Extract the (x, y) coordinate from the center of the cell holding the provided text.  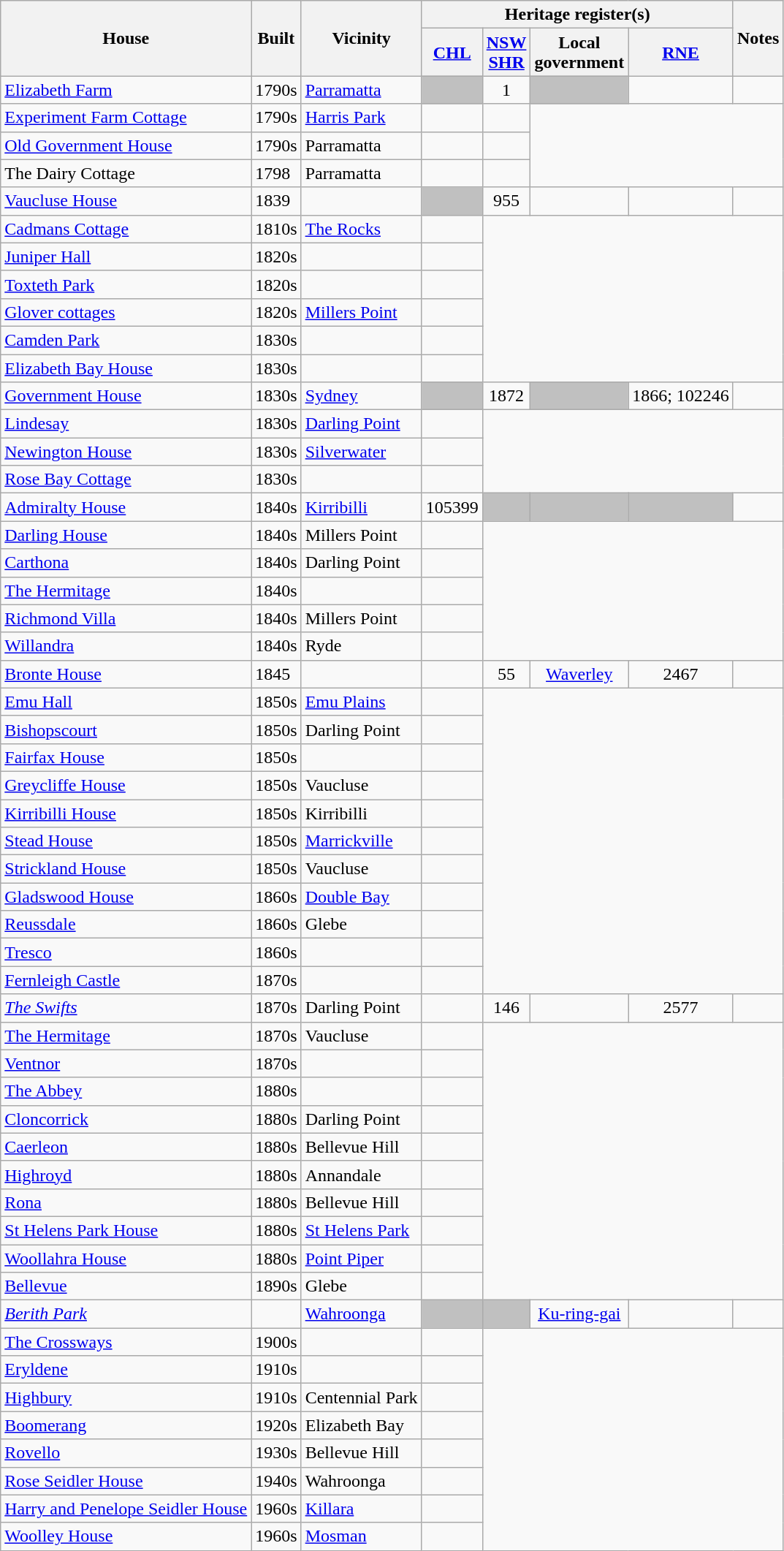
1872 (506, 396)
Cloncorrick (126, 1119)
Admiralty House (126, 507)
Fernleigh Castle (126, 980)
Mosman (361, 1536)
1866; 102246 (681, 396)
Cadmans Cottage (126, 229)
Eryldene (126, 1370)
Bishopscourt (126, 729)
Sydney (361, 396)
Harry and Penelope Seidler House (126, 1509)
CHL (452, 53)
1890s (276, 1286)
Rona (126, 1202)
1940s (276, 1481)
55 (506, 674)
St Helens Park House (126, 1230)
Camden Park (126, 340)
Built (276, 38)
Richmond Villa (126, 618)
1930s (276, 1453)
1839 (276, 201)
Juniper Hall (126, 257)
1900s (276, 1342)
Glover cottages (126, 312)
Annandale (361, 1175)
Tresco (126, 952)
Vicinity (361, 38)
Harris Park (361, 118)
1810s (276, 229)
Woolley House (126, 1536)
The Dairy Cottage (126, 173)
Emu Plains (361, 702)
Experiment Farm Cottage (126, 118)
Localgovernment (579, 53)
Highroyd (126, 1175)
1845 (276, 674)
Newington House (126, 452)
The Swifts (126, 1008)
Rose Seidler House (126, 1481)
Heritage register(s) (577, 15)
105399 (452, 507)
Elizabeth Bay House (126, 368)
Government House (126, 396)
Rose Bay Cottage (126, 479)
Killara (361, 1509)
Boomerang (126, 1425)
1920s (276, 1425)
NSWSHR (506, 53)
Stead House (126, 841)
Gladswood House (126, 897)
Rovello (126, 1453)
Centennial Park (361, 1398)
House (126, 38)
Ku-ring-gai (579, 1314)
955 (506, 201)
146 (506, 1008)
Elizabeth Bay (361, 1425)
1 (506, 90)
Bronte House (126, 674)
RNE (681, 53)
Ventnor (126, 1063)
Elizabeth Farm (126, 90)
Fairfax House (126, 757)
The Rocks (361, 229)
Marrickville (361, 841)
2577 (681, 1008)
Kirribilli House (126, 814)
Point Piper (361, 1258)
Caerleon (126, 1147)
Silverwater (361, 452)
Old Government House (126, 145)
Carthona (126, 563)
Berith Park (126, 1314)
The Crossways (126, 1342)
Emu Hall (126, 702)
Waverley (579, 674)
Strickland House (126, 869)
Woollahra House (126, 1258)
Reussdale (126, 925)
Darling House (126, 535)
St Helens Park (361, 1230)
Vaucluse House (126, 201)
2467 (681, 674)
Toxteth Park (126, 284)
Bellevue (126, 1286)
Double Bay (361, 897)
Lindesay (126, 424)
Greycliffe House (126, 785)
Ryde (361, 646)
1798 (276, 173)
Willandra (126, 646)
The Abbey (126, 1091)
Notes (758, 38)
Highbury (126, 1398)
